Provide the [X, Y] coordinate of the cell's center where the given text is located.  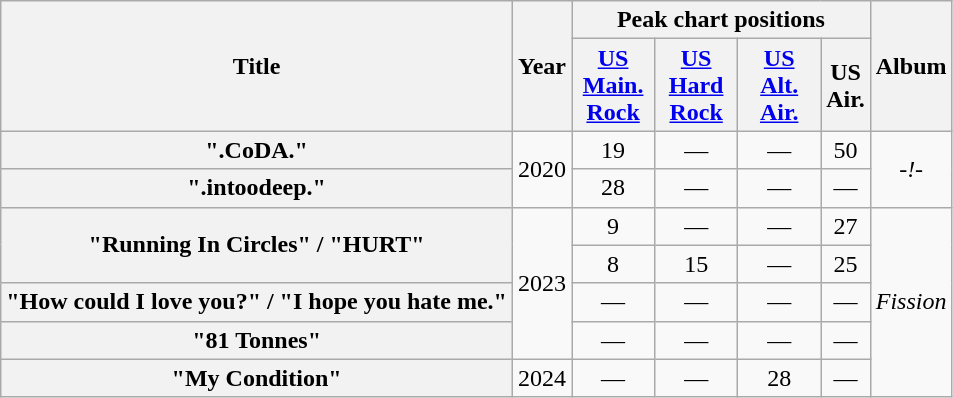
".intoodeep." [257, 188]
-!- [911, 169]
"Running In Circles" / "HURT" [257, 245]
Title [257, 66]
27 [846, 226]
Year [542, 66]
50 [846, 150]
Peak chart positions [722, 20]
19 [614, 150]
2024 [542, 378]
Album [911, 66]
USAir. [846, 85]
"How could I love you?" / "I hope you hate me." [257, 302]
9 [614, 226]
USAlt.Air. [780, 85]
"81 Tonnes" [257, 340]
2023 [542, 283]
2020 [542, 169]
"My Condition" [257, 378]
15 [696, 264]
USHardRock [696, 85]
".CoDA." [257, 150]
8 [614, 264]
USMain.Rock [614, 85]
Fission [911, 302]
25 [846, 264]
